Scan for the cell matching the given text and deliver its [X, Y] coordinate at center. 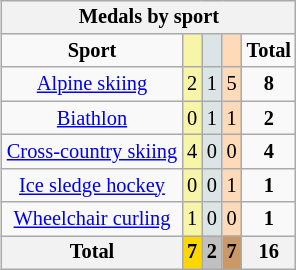
Alpine skiing [92, 84]
Cross-country skiing [92, 152]
Wheelchair curling [92, 219]
Biathlon [92, 118]
Sport [92, 51]
Medals by sport [149, 17]
16 [269, 253]
5 [232, 84]
Ice sledge hockey [92, 185]
8 [269, 84]
